Identify which cell holds the provided text, then report its (x, y) central coordinate. 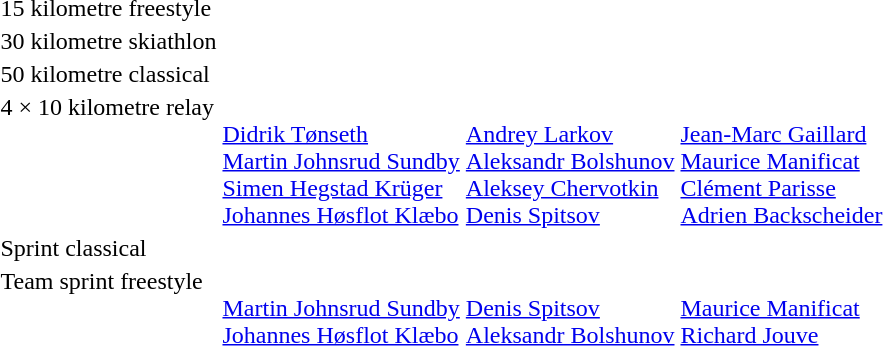
Andrey LarkovAleksandr BolshunovAleksey ChervotkinDenis Spitsov (570, 161)
Didrik TønsethMartin Johnsrud SundbySimen Hegstad KrügerJohannes Høsflot Klæbo (341, 161)
